Extract the (X, Y) coordinate from the center of the cell holding the provided text.  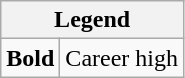
Career high (122, 58)
Bold (30, 58)
Legend (92, 20)
